Output the [X, Y] coordinate of the center of the cell containing the given text.  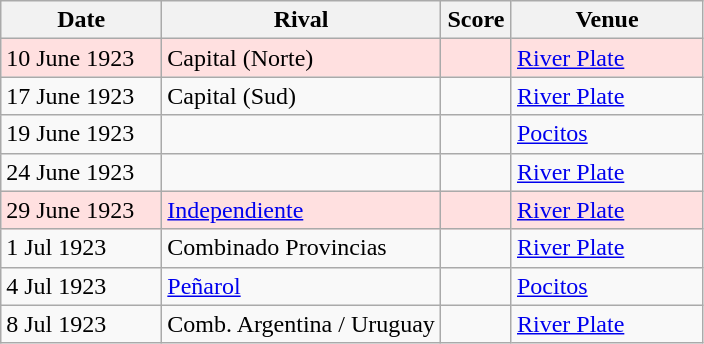
Independiente [302, 210]
10 June 1923 [82, 58]
19 June 1923 [82, 134]
8 Jul 1923 [82, 324]
Capital (Norte) [302, 58]
29 June 1923 [82, 210]
24 June 1923 [82, 172]
Capital (Sud) [302, 96]
Venue [606, 20]
Rival [302, 20]
Score [476, 20]
Date [82, 20]
17 June 1923 [82, 96]
1 Jul 1923 [82, 248]
Combinado Provincias [302, 248]
Comb. Argentina / Uruguay [302, 324]
Peñarol [302, 286]
4 Jul 1923 [82, 286]
